For the text-containing cell, return its midpoint in (x, y) coordinate format. 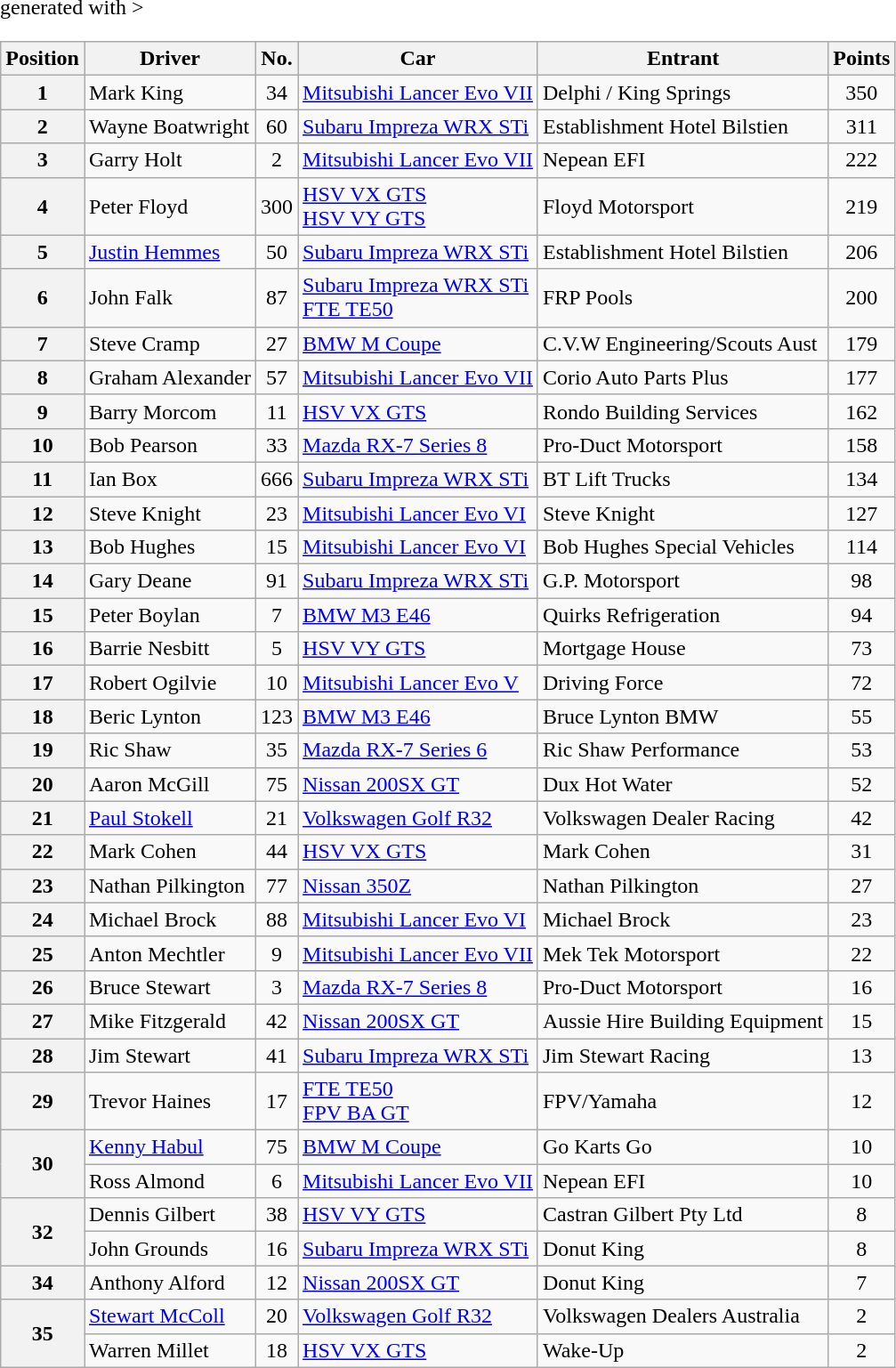
John Falk (169, 297)
114 (861, 547)
Wake-Up (682, 1350)
179 (861, 344)
Mitsubishi Lancer Evo V (418, 683)
Subaru Impreza WRX STi FTE TE50 (418, 297)
32 (43, 1232)
Mike Fitzgerald (169, 1021)
94 (861, 615)
50 (276, 252)
Trevor Haines (169, 1102)
Warren Millet (169, 1350)
Mortgage House (682, 649)
G.P. Motorsport (682, 581)
Garry Holt (169, 160)
91 (276, 581)
FRP Pools (682, 297)
Steve Cramp (169, 344)
4 (43, 206)
Bob Hughes Special Vehicles (682, 547)
311 (861, 126)
Corio Auto Parts Plus (682, 377)
38 (276, 1215)
Delphi / King Springs (682, 93)
Dennis Gilbert (169, 1215)
Dux Hot Water (682, 784)
Ric Shaw (169, 750)
Castran Gilbert Pty Ltd (682, 1215)
206 (861, 252)
52 (861, 784)
Points (861, 59)
30 (43, 1164)
No. (276, 59)
BT Lift Trucks (682, 479)
Beric Lynton (169, 716)
Barry Morcom (169, 411)
Peter Floyd (169, 206)
FTE TE50 FPV BA GT (418, 1102)
73 (861, 649)
26 (43, 987)
123 (276, 716)
219 (861, 206)
57 (276, 377)
28 (43, 1055)
53 (861, 750)
Driver (169, 59)
44 (276, 852)
Robert Ogilvie (169, 683)
77 (276, 886)
Jim Stewart (169, 1055)
222 (861, 160)
666 (276, 479)
Stewart McColl (169, 1316)
1 (43, 93)
158 (861, 445)
Mek Tek Motorsport (682, 953)
55 (861, 716)
162 (861, 411)
Volkswagen Dealers Australia (682, 1316)
Driving Force (682, 683)
Bruce Lynton BMW (682, 716)
Aaron McGill (169, 784)
Volkswagen Dealer Racing (682, 818)
Anton Mechtler (169, 953)
87 (276, 297)
Bruce Stewart (169, 987)
Paul Stokell (169, 818)
88 (276, 919)
24 (43, 919)
Nissan 350Z (418, 886)
Rondo Building Services (682, 411)
127 (861, 514)
Ross Almond (169, 1181)
C.V.W Engineering/Scouts Aust (682, 344)
Graham Alexander (169, 377)
Barrie Nesbitt (169, 649)
29 (43, 1102)
19 (43, 750)
Go Karts Go (682, 1147)
98 (861, 581)
FPV/Yamaha (682, 1102)
Floyd Motorsport (682, 206)
John Grounds (169, 1249)
Ric Shaw Performance (682, 750)
300 (276, 206)
Car (418, 59)
Wayne Boatwright (169, 126)
Peter Boylan (169, 615)
41 (276, 1055)
Anthony Alford (169, 1283)
Bob Pearson (169, 445)
Entrant (682, 59)
200 (861, 297)
31 (861, 852)
Kenny Habul (169, 1147)
Justin Hemmes (169, 252)
Jim Stewart Racing (682, 1055)
33 (276, 445)
350 (861, 93)
Quirks Refrigeration (682, 615)
Bob Hughes (169, 547)
25 (43, 953)
Mazda RX-7 Series 6 (418, 750)
134 (861, 479)
Gary Deane (169, 581)
Position (43, 59)
60 (276, 126)
Mark King (169, 93)
177 (861, 377)
14 (43, 581)
Aussie Hire Building Equipment (682, 1021)
Ian Box (169, 479)
HSV VX GTS HSV VY GTS (418, 206)
72 (861, 683)
